Find where the given text appears and provide that cell's center as [x, y] coordinate. 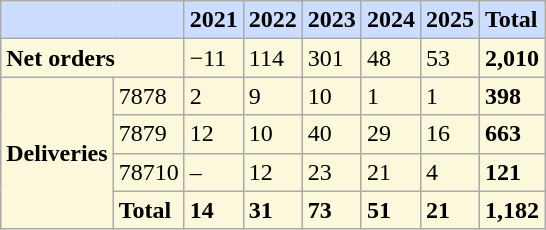
398 [512, 96]
663 [512, 134]
– [214, 172]
114 [272, 58]
51 [390, 210]
73 [332, 210]
301 [332, 58]
48 [390, 58]
9 [272, 96]
Net orders [92, 58]
Deliveries [57, 153]
1,182 [512, 210]
16 [450, 134]
7878 [148, 96]
−11 [214, 58]
121 [512, 172]
2,010 [512, 58]
4 [450, 172]
2023 [332, 20]
53 [450, 58]
7879 [148, 134]
40 [332, 134]
14 [214, 210]
29 [390, 134]
2021 [214, 20]
2024 [390, 20]
31 [272, 210]
2022 [272, 20]
2 [214, 96]
78710 [148, 172]
2025 [450, 20]
23 [332, 172]
